Determine the [x, y] coordinate at the center of the cell enclosing the given text.  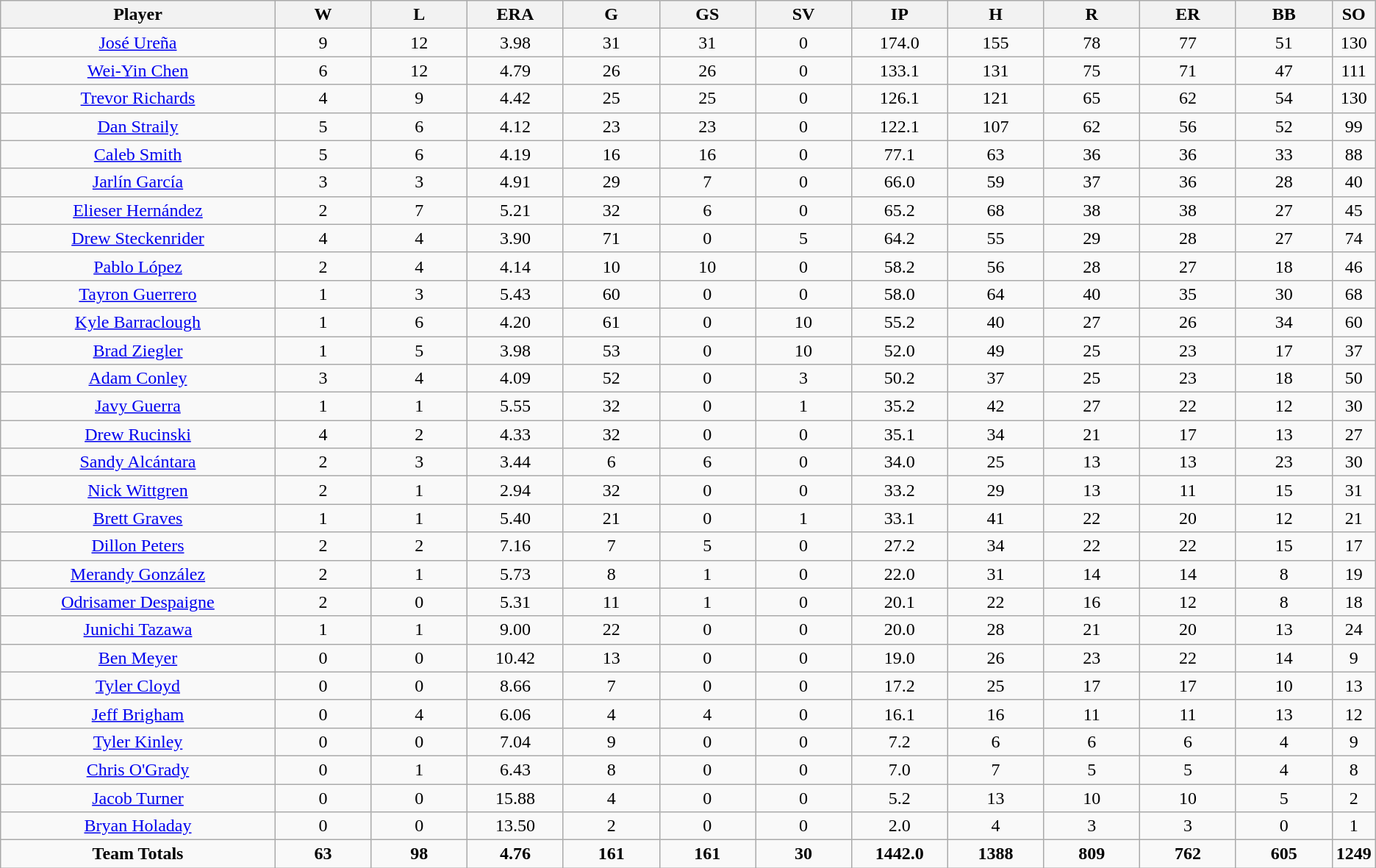
47 [1283, 71]
ERA [516, 15]
42 [995, 406]
122.1 [900, 126]
133.1 [900, 71]
BB [1283, 15]
24 [1354, 630]
155 [995, 43]
27.2 [900, 546]
58.0 [900, 294]
762 [1188, 854]
H [995, 15]
34.0 [900, 462]
3.44 [516, 462]
4.76 [516, 854]
1388 [995, 854]
Player [138, 15]
111 [1354, 71]
64.2 [900, 238]
7.16 [516, 546]
Junichi Tazawa [138, 630]
6.43 [516, 770]
65.2 [900, 210]
75 [1092, 71]
Dan Straily [138, 126]
G [612, 15]
4.09 [516, 379]
Pablo López [138, 266]
50.2 [900, 379]
9.00 [516, 630]
Caleb Smith [138, 154]
ER [1188, 15]
Kyle Barraclough [138, 322]
33 [1283, 154]
22.0 [900, 574]
131 [995, 71]
Drew Steckenrider [138, 238]
19 [1354, 574]
58.2 [900, 266]
99 [1354, 126]
4.91 [516, 182]
Sandy Alcántara [138, 462]
2.0 [900, 826]
88 [1354, 154]
107 [995, 126]
Tyler Cloyd [138, 686]
L [419, 15]
5.73 [516, 574]
4.42 [516, 98]
809 [1092, 854]
35 [1188, 294]
Jacob Turner [138, 797]
Nick Wittgren [138, 490]
Ben Meyer [138, 658]
59 [995, 182]
174.0 [900, 43]
4.12 [516, 126]
17.2 [900, 686]
51 [1283, 43]
Jarlín García [138, 182]
6.06 [516, 714]
64 [995, 294]
Jeff Brigham [138, 714]
98 [419, 854]
74 [1354, 238]
5.40 [516, 518]
Trevor Richards [138, 98]
Drew Rucinski [138, 434]
Bryan Holaday [138, 826]
IP [900, 15]
33.1 [900, 518]
5.21 [516, 210]
77.1 [900, 154]
José Ureña [138, 43]
53 [612, 351]
54 [1283, 98]
Elieser Hernández [138, 210]
5.55 [516, 406]
Brad Ziegler [138, 351]
55.2 [900, 322]
50 [1354, 379]
Odrisamer Despaigne [138, 602]
1249 [1354, 854]
66.0 [900, 182]
5.2 [900, 797]
61 [612, 322]
4.33 [516, 434]
605 [1283, 854]
16.1 [900, 714]
4.14 [516, 266]
7.0 [900, 770]
45 [1354, 210]
126.1 [900, 98]
2.94 [516, 490]
4.20 [516, 322]
Adam Conley [138, 379]
W [323, 15]
3.90 [516, 238]
Dillon Peters [138, 546]
R [1092, 15]
Tayron Guerrero [138, 294]
49 [995, 351]
SO [1354, 15]
13.50 [516, 826]
4.19 [516, 154]
GS [707, 15]
78 [1092, 43]
5.31 [516, 602]
55 [995, 238]
5.43 [516, 294]
Chris O'Grady [138, 770]
65 [1092, 98]
20.1 [900, 602]
33.2 [900, 490]
SV [804, 15]
121 [995, 98]
35.2 [900, 406]
Wei-Yin Chen [138, 71]
41 [995, 518]
Merandy González [138, 574]
10.42 [516, 658]
35.1 [900, 434]
1442.0 [900, 854]
Tyler Kinley [138, 742]
77 [1188, 43]
4.79 [516, 71]
8.66 [516, 686]
7.04 [516, 742]
7.2 [900, 742]
19.0 [900, 658]
Brett Graves [138, 518]
Team Totals [138, 854]
15.88 [516, 797]
Javy Guerra [138, 406]
52.0 [900, 351]
20.0 [900, 630]
46 [1354, 266]
